From the cell containing the given text, extract its center point as (x, y) coordinate. 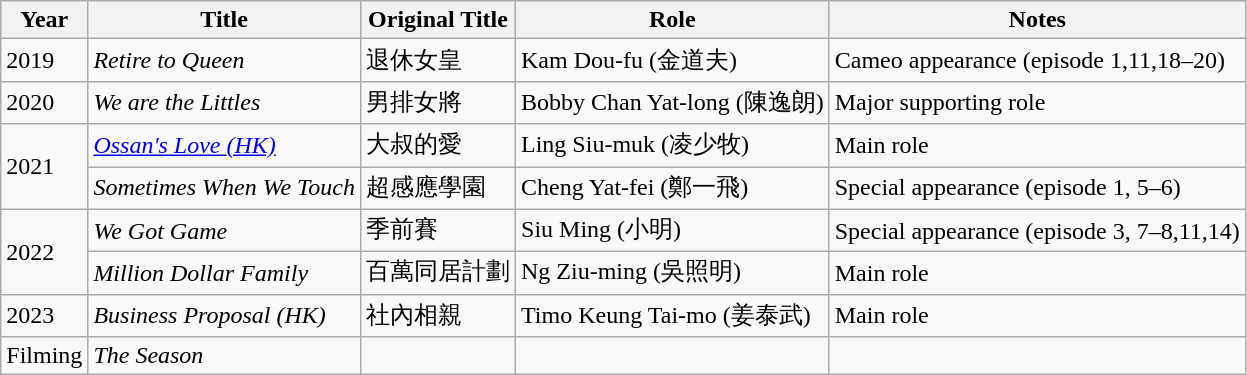
Ling Siu-muk (凌少牧) (673, 146)
季前賽 (438, 230)
超感應學園 (438, 188)
Notes (1037, 20)
男排女將 (438, 102)
We Got Game (224, 230)
Title (224, 20)
Siu Ming (小明) (673, 230)
Cameo appearance (episode 1,11,18–20) (1037, 60)
Major supporting role (1037, 102)
退休女皇 (438, 60)
Timo Keung Tai-mo (姜泰武) (673, 316)
Retire to Queen (224, 60)
2021 (44, 166)
2023 (44, 316)
Filming (44, 356)
2022 (44, 252)
大叔的愛 (438, 146)
We are the Littles (224, 102)
社內相親 (438, 316)
Ng Ziu-ming (吳照明) (673, 274)
Bobby Chan Yat-long (陳逸朗) (673, 102)
The Season (224, 356)
Sometimes When We Touch (224, 188)
Special appearance (episode 3, 7–8,11,14) (1037, 230)
2019 (44, 60)
百萬同居計劃 (438, 274)
Original Title (438, 20)
Role (673, 20)
Kam Dou-fu (金道夫) (673, 60)
2020 (44, 102)
Year (44, 20)
Million Dollar Family (224, 274)
Cheng Yat-fei (鄭一飛) (673, 188)
Ossan's Love (HK) (224, 146)
Business Proposal (HK) (224, 316)
Special appearance (episode 1, 5–6) (1037, 188)
